From the cell containing the given text, extract its center point as [X, Y] coordinate. 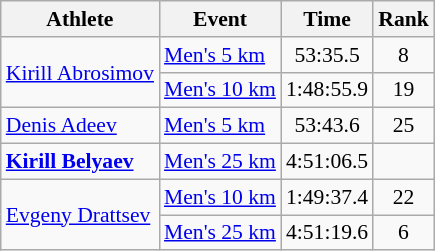
Time [327, 19]
4:51:19.6 [327, 233]
22 [404, 197]
19 [404, 90]
Evgeny Drattsev [80, 214]
4:51:06.5 [327, 162]
1:48:55.9 [327, 90]
Rank [404, 19]
53:35.5 [327, 55]
Athlete [80, 19]
Denis Adeev [80, 126]
Kirill Abrosimov [80, 72]
Event [220, 19]
Kirill Belyaev [80, 162]
6 [404, 233]
25 [404, 126]
53:43.6 [327, 126]
8 [404, 55]
1:49:37.4 [327, 197]
